Identify which cell holds the provided text, then report its (x, y) central coordinate. 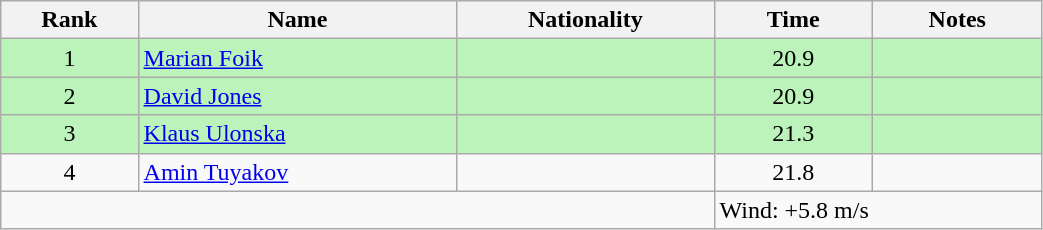
Notes (957, 20)
Klaus Ulonska (298, 134)
Time (793, 20)
Wind: +5.8 m/s (878, 210)
David Jones (298, 96)
Rank (70, 20)
Marian Foik (298, 58)
3 (70, 134)
2 (70, 96)
Nationality (586, 20)
Name (298, 20)
Amin Tuyakov (298, 172)
4 (70, 172)
21.3 (793, 134)
21.8 (793, 172)
1 (70, 58)
